Locate the cell with the specified text and output its [x, y] center coordinate. 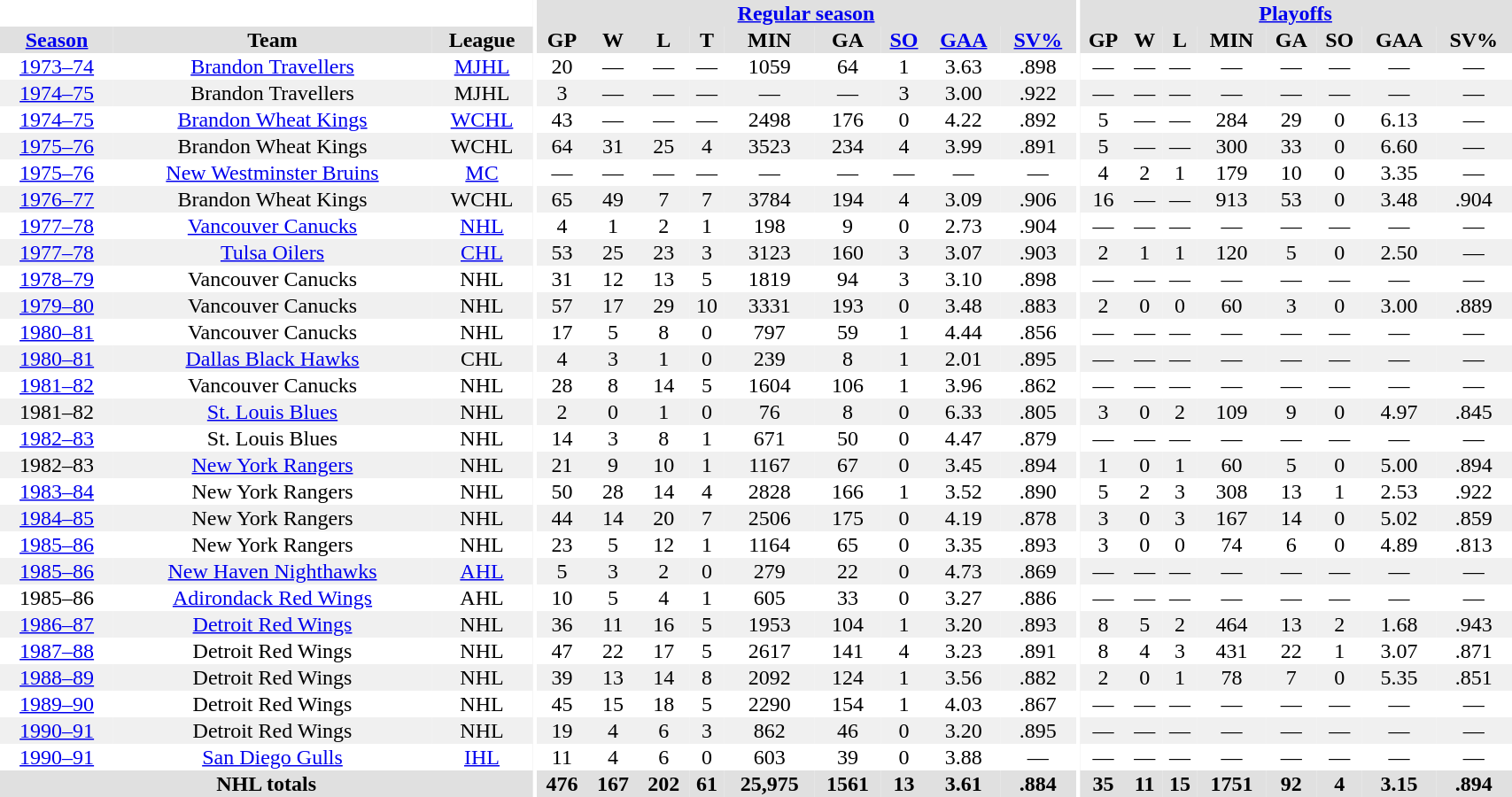
1976–77 [57, 199]
67 [849, 465]
3.96 [964, 385]
1604 [770, 385]
.871 [1474, 651]
154 [849, 704]
605 [770, 598]
New Haven Nighthawks [273, 571]
35 [1104, 784]
671 [770, 438]
3.63 [964, 66]
1987–88 [57, 651]
464 [1231, 624]
913 [1231, 199]
San Diego Gulls [273, 757]
25,975 [770, 784]
3.10 [964, 279]
1973–74 [57, 66]
Playoffs [1296, 13]
2506 [770, 518]
6.60 [1400, 146]
3.56 [964, 677]
.805 [1038, 412]
76 [770, 412]
6.33 [964, 412]
78 [1231, 677]
194 [849, 199]
5.35 [1400, 677]
1989–90 [57, 704]
284 [1231, 120]
1978–79 [57, 279]
45 [562, 704]
3.99 [964, 146]
1164 [770, 545]
.813 [1474, 545]
.862 [1038, 385]
.892 [1038, 120]
141 [849, 651]
1988–89 [57, 677]
193 [849, 306]
.867 [1038, 704]
4.73 [964, 571]
2617 [770, 651]
59 [849, 332]
2.53 [1400, 491]
160 [849, 252]
3.52 [964, 491]
300 [1231, 146]
2.73 [964, 226]
234 [849, 146]
3.15 [1400, 784]
4.19 [964, 518]
124 [849, 677]
New Westminster Bruins [273, 173]
61 [707, 784]
.879 [1038, 438]
1751 [1231, 784]
49 [613, 199]
3523 [770, 146]
1986–87 [57, 624]
Adirondack Red Wings [273, 598]
.884 [1038, 784]
.943 [1474, 624]
Tulsa Oilers [273, 252]
2498 [770, 120]
198 [770, 226]
Dallas Black Hawks [273, 359]
4.47 [964, 438]
239 [770, 359]
166 [849, 491]
.859 [1474, 518]
3331 [770, 306]
4.22 [964, 120]
NHL totals [266, 784]
.906 [1038, 199]
3784 [770, 199]
92 [1291, 784]
1059 [770, 66]
104 [849, 624]
Team [273, 40]
4.44 [964, 332]
43 [562, 120]
18 [664, 704]
6.13 [1400, 120]
862 [770, 731]
.856 [1038, 332]
3.45 [964, 465]
4.03 [964, 704]
2828 [770, 491]
.845 [1474, 412]
3.27 [964, 598]
1.68 [1400, 624]
36 [562, 624]
.878 [1038, 518]
46 [849, 731]
League [482, 40]
176 [849, 120]
MC [482, 173]
.889 [1474, 306]
5.00 [1400, 465]
.890 [1038, 491]
4.97 [1400, 412]
2290 [770, 704]
IHL [482, 757]
120 [1231, 252]
2.50 [1400, 252]
175 [849, 518]
.882 [1038, 677]
109 [1231, 412]
Season [57, 40]
2.01 [964, 359]
431 [1231, 651]
5.02 [1400, 518]
279 [770, 571]
3.88 [964, 757]
2092 [770, 677]
603 [770, 757]
3.61 [964, 784]
1953 [770, 624]
3123 [770, 252]
797 [770, 332]
4.89 [1400, 545]
44 [562, 518]
179 [1231, 173]
.886 [1038, 598]
3.09 [964, 199]
94 [849, 279]
308 [1231, 491]
.883 [1038, 306]
47 [562, 651]
3.23 [964, 651]
1819 [770, 279]
202 [664, 784]
Regular season [806, 13]
476 [562, 784]
19 [562, 731]
.869 [1038, 571]
1167 [770, 465]
T [707, 40]
1984–85 [57, 518]
1983–84 [57, 491]
.851 [1474, 677]
1561 [849, 784]
21 [562, 465]
.903 [1038, 252]
74 [1231, 545]
57 [562, 306]
1979–80 [57, 306]
106 [849, 385]
